Determine the (x, y) coordinate at the center of the cell enclosing the given text.  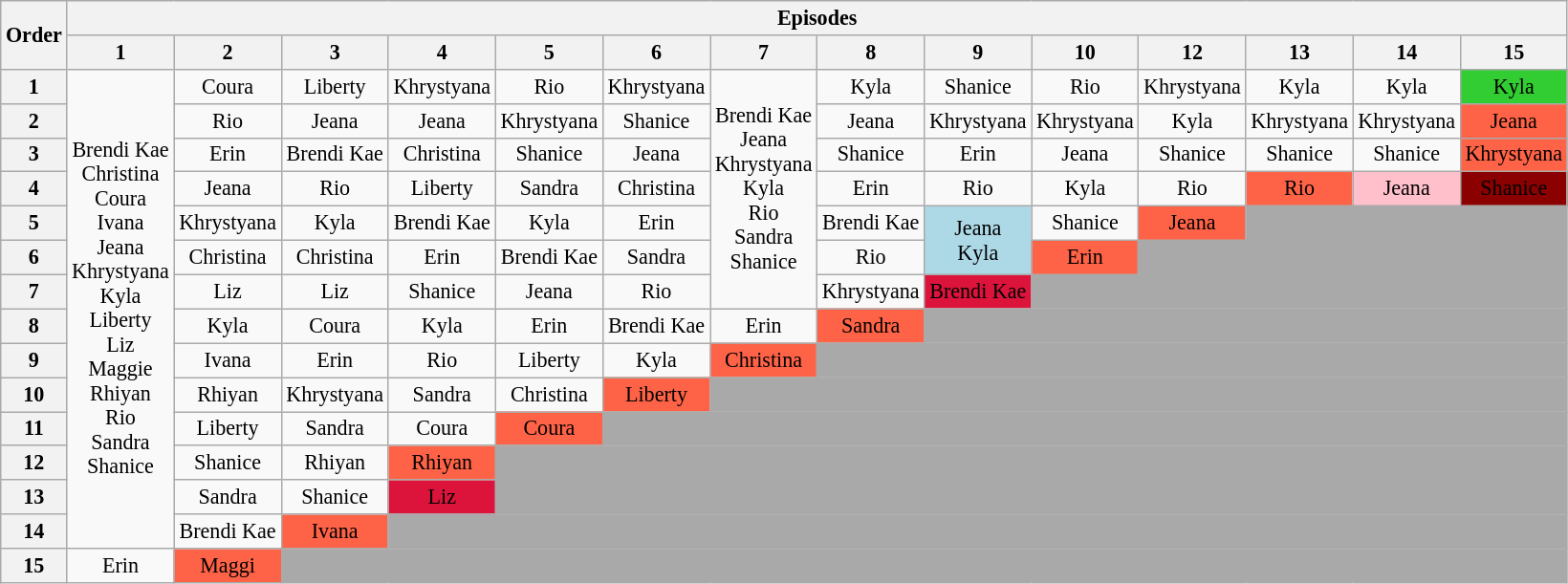
JeanaKyla (978, 240)
Brendi KaeJeanaKhrystyanaKylaRioSandraShanice (764, 189)
Brendi KaeChristinaCouraIvanaJeanaKhrystyanaKylaLibertyLizMaggieRhiyanRioSandraShanice (120, 308)
11 (34, 428)
Maggi (228, 565)
Episodes (817, 17)
Order (34, 34)
